Locate the cell with the specified text and output its [x, y] center coordinate. 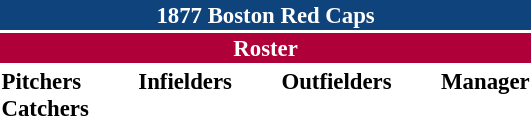
1877 Boston Red Caps [266, 15]
Roster [266, 48]
